Extract the [X, Y] coordinate from the center of the cell holding the provided text.  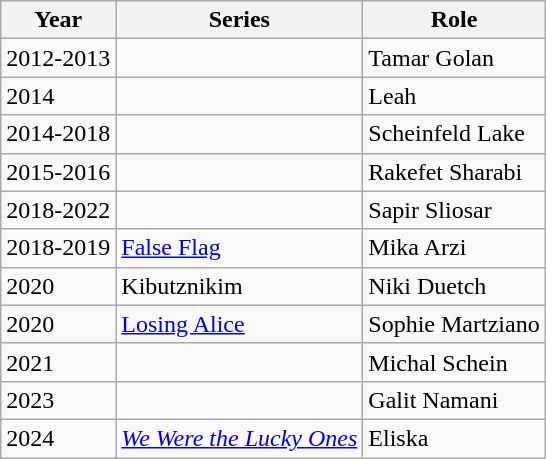
Niki Duetch [454, 286]
Mika Arzi [454, 248]
Michal Schein [454, 362]
Galit Namani [454, 400]
2018-2022 [58, 210]
2014 [58, 96]
Scheinfeld Lake [454, 134]
2023 [58, 400]
Sophie Martziano [454, 324]
Role [454, 20]
Year [58, 20]
Tamar Golan [454, 58]
Eliska [454, 438]
Leah [454, 96]
2014-2018 [58, 134]
Series [240, 20]
2012-2013 [58, 58]
Sapir Sliosar [454, 210]
2015-2016 [58, 172]
Losing Alice [240, 324]
Rakefet Sharabi [454, 172]
We Were the Lucky Ones [240, 438]
Kibutznikim [240, 286]
2021 [58, 362]
2024 [58, 438]
False Flag [240, 248]
2018-2019 [58, 248]
